Output the (x, y) coordinate of the center of the cell containing the given text.  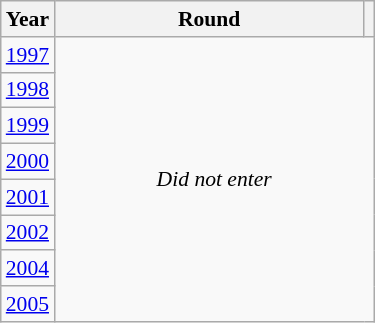
2004 (28, 269)
1999 (28, 126)
2001 (28, 197)
2000 (28, 162)
1998 (28, 90)
2005 (28, 304)
2002 (28, 233)
Year (28, 19)
Round (209, 19)
1997 (28, 55)
Did not enter (214, 180)
